Extract the [x, y] coordinate from the center of the cell holding the provided text.  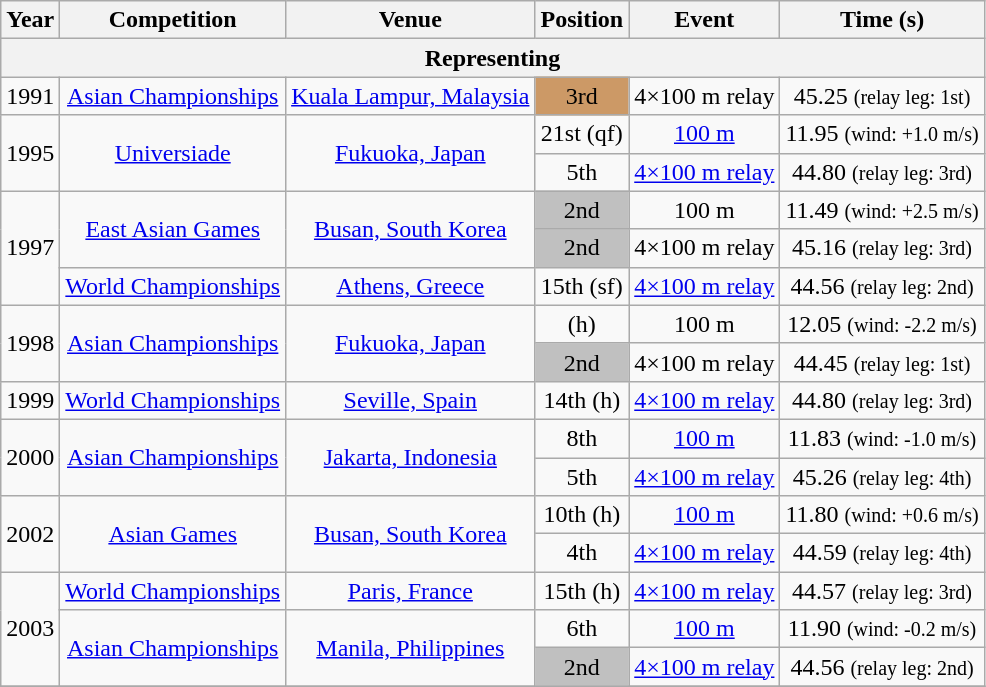
6th [582, 629]
44.57 (relay leg: 3rd) [882, 591]
Year [30, 20]
45.16 (relay leg: 3rd) [882, 248]
Universiade [173, 153]
10th (h) [582, 515]
Time (s) [882, 20]
4th [582, 553]
Athens, Greece [410, 286]
11.49 (wind: +2.5 m/s) [882, 210]
44.45 (relay leg: 1st) [882, 362]
1998 [30, 343]
11.83 (wind: -1.0 m/s) [882, 438]
Paris, France [410, 591]
3rd [582, 96]
2000 [30, 457]
11.95 (wind: +1.0 m/s) [882, 134]
1995 [30, 153]
Seville, Spain [410, 400]
15th (sf) [582, 286]
Jakarta, Indonesia [410, 457]
12.05 (wind: -2.2 m/s) [882, 324]
11.80 (wind: +0.6 m/s) [882, 515]
44.59 (relay leg: 4th) [882, 553]
Position [582, 20]
Venue [410, 20]
45.26 (relay leg: 4th) [882, 477]
East Asian Games [173, 229]
21st (qf) [582, 134]
14th (h) [582, 400]
1999 [30, 400]
2003 [30, 629]
8th [582, 438]
1997 [30, 248]
Manila, Philippines [410, 648]
Competition [173, 20]
15th (h) [582, 591]
Representing [492, 58]
Asian Games [173, 534]
Event [704, 20]
Kuala Lampur, Malaysia [410, 96]
(h) [582, 324]
45.25 (relay leg: 1st) [882, 96]
11.90 (wind: -0.2 m/s) [882, 629]
1991 [30, 96]
2002 [30, 534]
